Provide the [X, Y] coordinate of the cell's center where the given text is located.  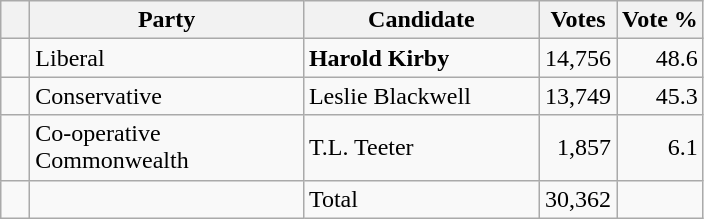
Party [167, 20]
Harold Kirby [421, 58]
Liberal [167, 58]
45.3 [660, 96]
T.L. Teeter [421, 148]
Vote % [660, 20]
30,362 [578, 199]
Leslie Blackwell [421, 96]
Conservative [167, 96]
13,749 [578, 96]
Co-operative Commonwealth [167, 148]
1,857 [578, 148]
14,756 [578, 58]
Candidate [421, 20]
6.1 [660, 148]
Votes [578, 20]
48.6 [660, 58]
Total [421, 199]
